From the cell containing the given text, extract its center point as [x, y] coordinate. 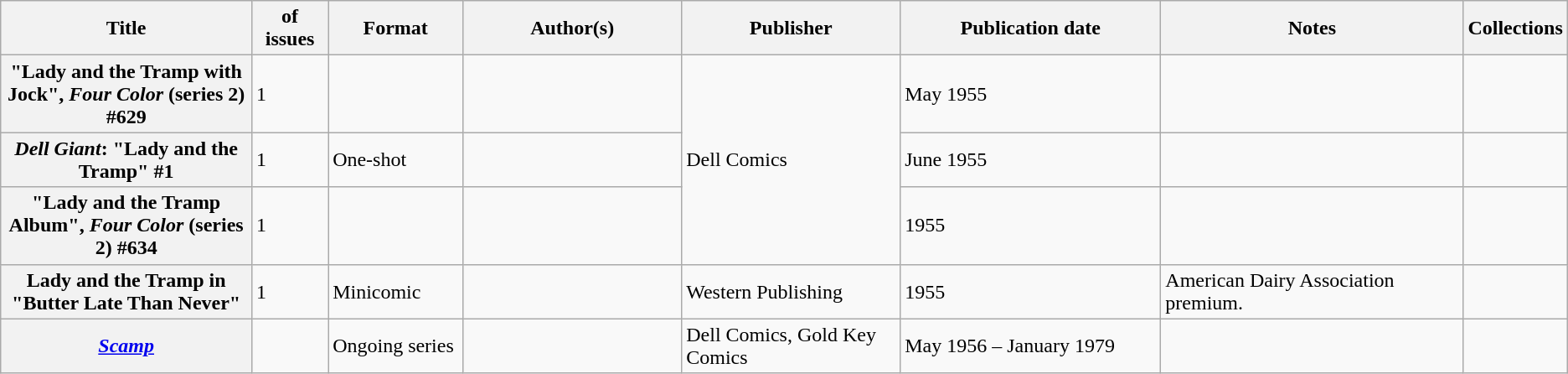
American Dairy Association premium. [1312, 292]
Author(s) [573, 29]
Lady and the Tramp in "Butter Late Than Never" [126, 292]
Title [126, 29]
Format [395, 29]
of issues [290, 29]
Dell Comics [791, 159]
Dell Comics, Gold Key Comics [791, 345]
June 1955 [1030, 159]
Minicomic [395, 292]
Publication date [1030, 29]
"Lady and the Tramp with Jock", Four Color (series 2) #629 [126, 94]
Publisher [791, 29]
May 1956 – January 1979 [1030, 345]
Ongoing series [395, 345]
Notes [1312, 29]
Collections [1515, 29]
One-shot [395, 159]
"Lady and the Tramp Album", Four Color (series 2) #634 [126, 226]
Dell Giant: "Lady and the Tramp" #1 [126, 159]
Western Publishing [791, 292]
Scamp [126, 345]
May 1955 [1030, 94]
